Return [x, y] of the center of cell containing provided text 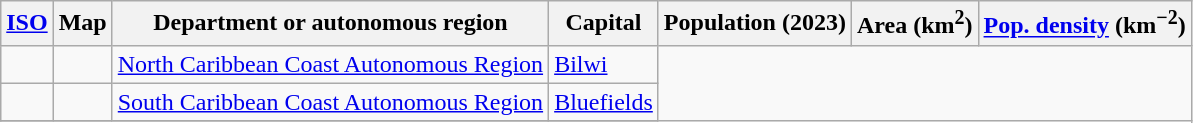
Population (2023) [754, 24]
Pop. density (km−2) [1084, 24]
Capital [604, 24]
North Caribbean Coast Autonomous Region [330, 64]
Department or autonomous region [330, 24]
Bluefields [604, 102]
South Caribbean Coast Autonomous Region [330, 102]
Map [82, 24]
Bilwi [604, 64]
ISO [27, 24]
Area (km2) [914, 24]
